Output the [x, y] coordinate of the center of the cell containing the given text.  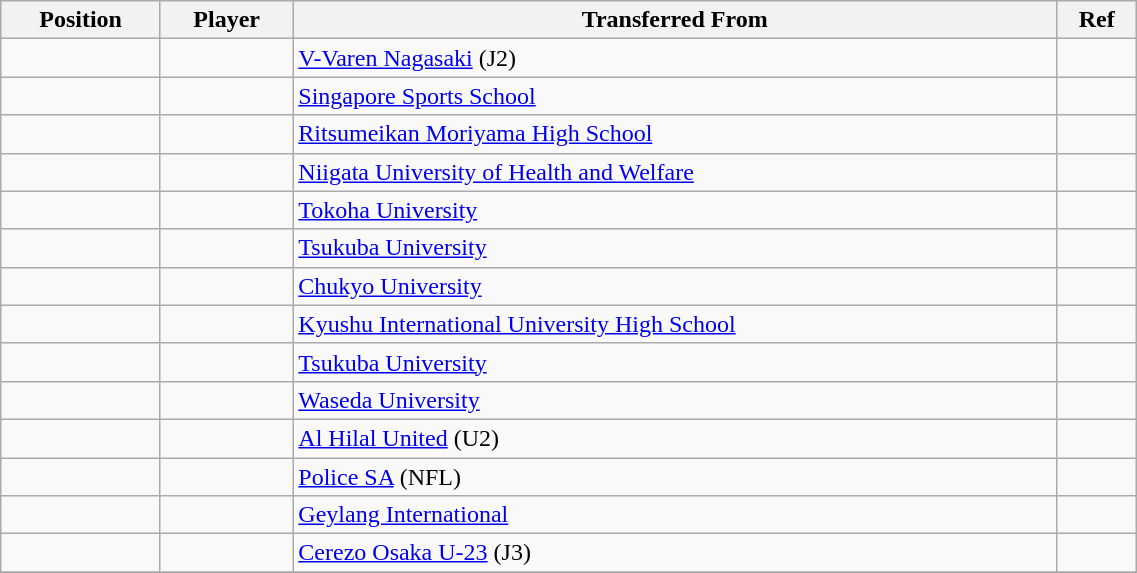
Waseda University [675, 400]
Singapore Sports School [675, 96]
Ref [1097, 20]
Tokoha University [675, 210]
Ritsumeikan Moriyama High School [675, 134]
Niigata University of Health and Welfare [675, 172]
Transferred From [675, 20]
Position [81, 20]
Al Hilal United (U2) [675, 438]
Kyushu International University High School [675, 324]
Player [226, 20]
Police SA (NFL) [675, 477]
Geylang International [675, 515]
V-Varen Nagasaki (J2) [675, 58]
Cerezo Osaka U-23 (J3) [675, 553]
Chukyo University [675, 286]
